Provide the (x, y) coordinate of the cell's center where the given text is located.  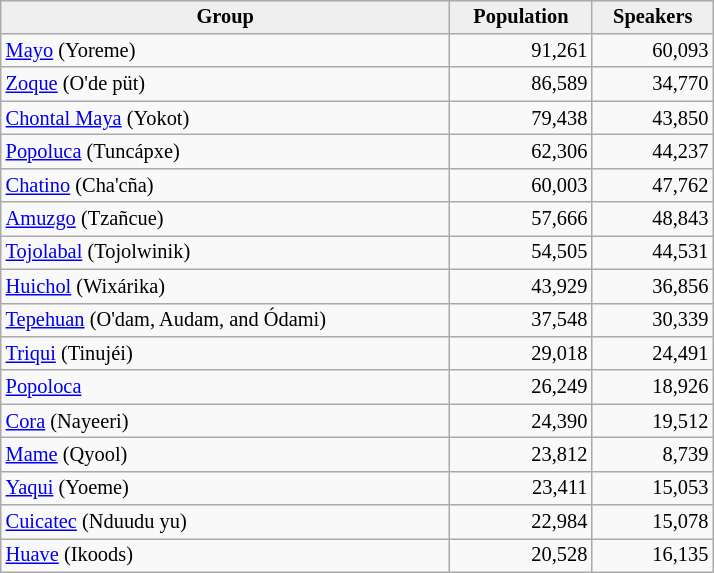
Tepehuan (O'dam, Audam, and Ódami) (226, 320)
57,666 (522, 219)
86,589 (522, 84)
18,926 (652, 387)
Chatino (Cha'cña) (226, 185)
30,339 (652, 320)
Huichol (Wixárika) (226, 286)
Mayo (Yoreme) (226, 51)
Zoque (O'de püt) (226, 84)
62,306 (522, 152)
Yaqui (Yoeme) (226, 488)
43,850 (652, 118)
Popoluca (Tuncápxe) (226, 152)
36,856 (652, 286)
16,135 (652, 556)
79,438 (522, 118)
23,812 (522, 455)
Speakers (652, 17)
Cuicatec (Nduudu yu) (226, 522)
37,548 (522, 320)
91,261 (522, 51)
Popoloca (226, 387)
44,237 (652, 152)
15,053 (652, 488)
54,505 (522, 253)
60,093 (652, 51)
8,739 (652, 455)
Group (226, 17)
43,929 (522, 286)
Cora (Nayeeri) (226, 421)
22,984 (522, 522)
Amuzgo (Tzañcue) (226, 219)
Triqui (Tinujéi) (226, 354)
48,843 (652, 219)
60,003 (522, 185)
23,411 (522, 488)
Mame (Qyool) (226, 455)
24,390 (522, 421)
20,528 (522, 556)
26,249 (522, 387)
44,531 (652, 253)
Huave (Ikoods) (226, 556)
19,512 (652, 421)
Tojolabal (Tojolwinik) (226, 253)
24,491 (652, 354)
15,078 (652, 522)
Chontal Maya (Yokot) (226, 118)
47,762 (652, 185)
34,770 (652, 84)
29,018 (522, 354)
Population (522, 17)
